Return (x, y) of the center of cell containing provided text 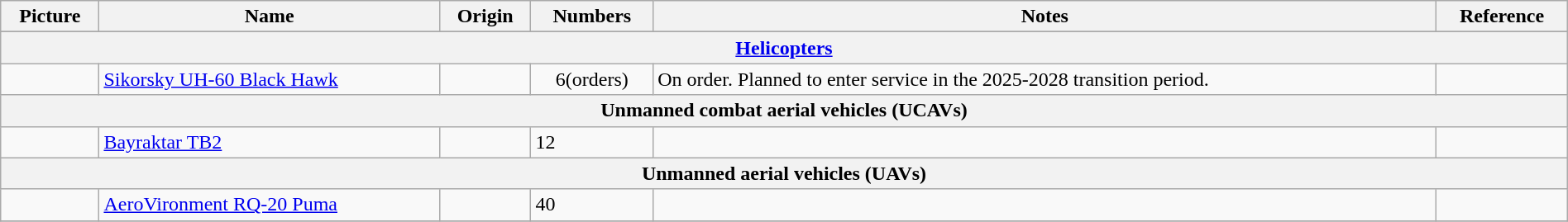
Numbers (592, 17)
On order. Planned to enter service in the 2025-2028 transition period. (1045, 79)
Reference (1502, 17)
Name (270, 17)
AeroVironment RQ-20 Puma (270, 205)
Origin (485, 17)
Unmanned aerial vehicles (UAVs) (784, 173)
6(orders) (592, 79)
12 (592, 142)
Helicopters (784, 48)
Notes (1045, 17)
40 (592, 205)
Unmanned combat aerial vehicles (UCAVs) (784, 111)
Bayraktar TB2 (270, 142)
Sikorsky UH-60 Black Hawk (270, 79)
Picture (50, 17)
